Locate the cell with the specified text and output its (x, y) center coordinate. 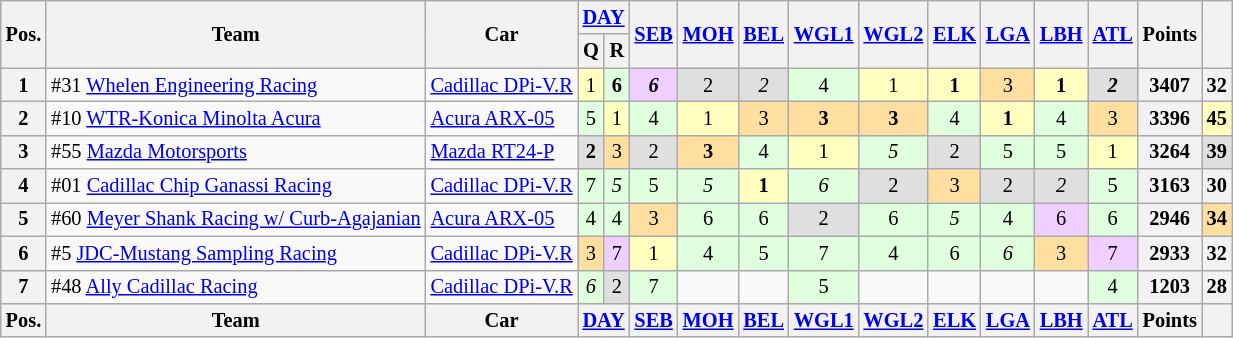
1203 (1170, 287)
#01 Cadillac Chip Ganassi Racing (236, 186)
3163 (1170, 186)
28 (1217, 287)
34 (1217, 219)
39 (1217, 152)
3396 (1170, 118)
3407 (1170, 85)
#60 Meyer Shank Racing w/ Curb-Agajanian (236, 219)
#55 Mazda Motorsports (236, 152)
#31 Whelen Engineering Racing (236, 85)
R (616, 51)
#10 WTR-Konica Minolta Acura (236, 118)
30 (1217, 186)
#48 Ally Cadillac Racing (236, 287)
Mazda RT24-P (502, 152)
45 (1217, 118)
3264 (1170, 152)
#5 JDC-Mustang Sampling Racing (236, 253)
Q (592, 51)
2946 (1170, 219)
2933 (1170, 253)
